Locate the cell with the specified text and output its [x, y] center coordinate. 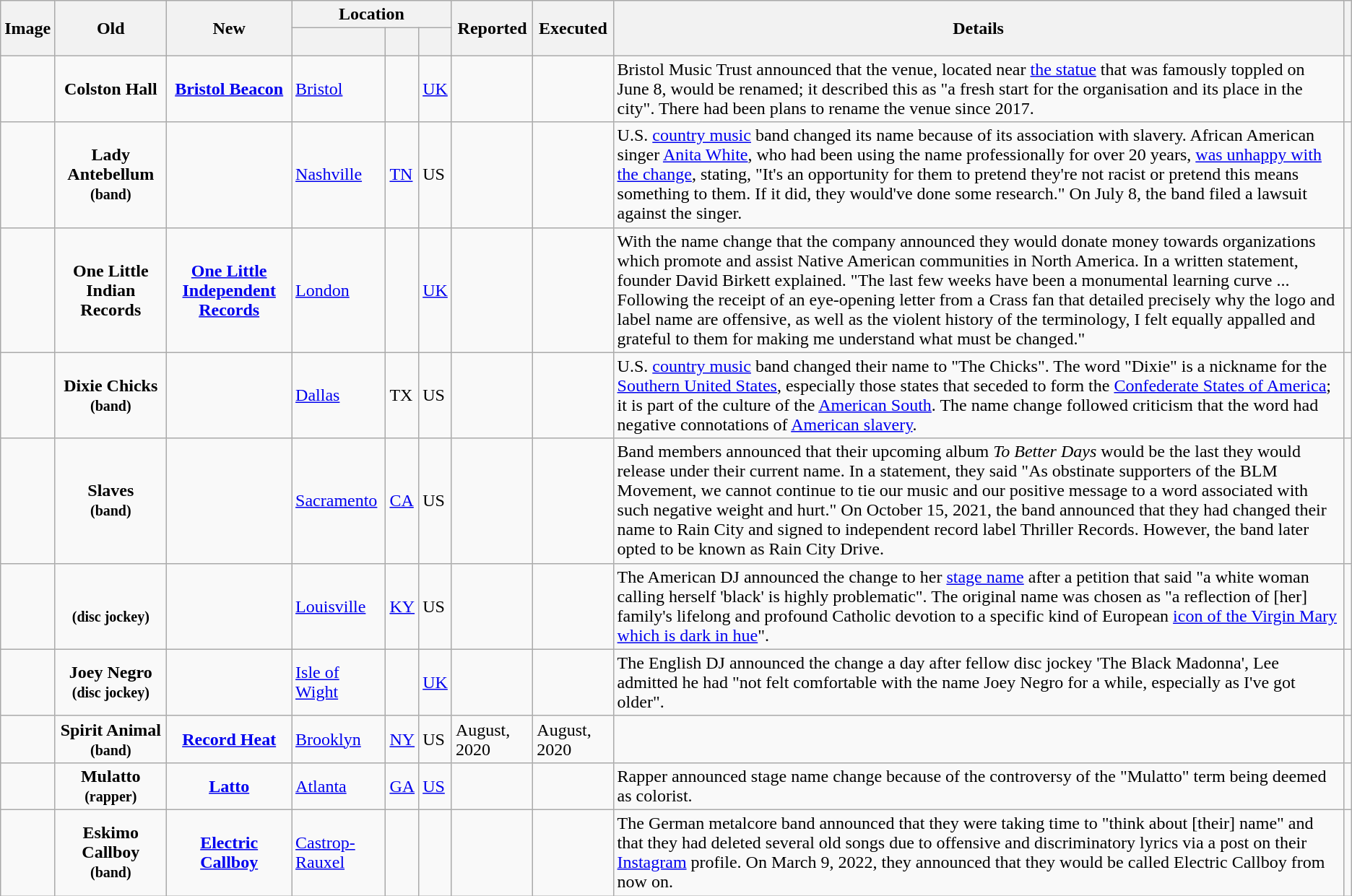
NY [402, 739]
Castrop-Rauxel [339, 852]
Lady Antebellum(band) [111, 175]
Location [372, 14]
Reported [492, 28]
Bristol [339, 89]
Bristol Beacon [230, 89]
Sacramento [339, 501]
Record Heat [230, 739]
Slaves(band) [111, 501]
Mulatto(rapper) [111, 786]
London [339, 290]
Dixie Chicks(band) [111, 396]
One Little Independent Records [230, 290]
Joey Negro(disc jockey) [111, 682]
Brooklyn [339, 739]
Nashville [339, 175]
One Little Indian Records [111, 290]
Atlanta [339, 786]
Dallas [339, 396]
Isle of Wight [339, 682]
TN [402, 175]
KY [402, 606]
Eskimo Callboy(band) [111, 852]
GA [402, 786]
Spirit Animal(band) [111, 739]
Rapper announced stage name change because of the controversy of the "Mulatto" term being deemed as colorist. [978, 786]
(disc jockey) [111, 606]
Old [111, 28]
CA [402, 501]
New [230, 28]
Latto [230, 786]
Details [978, 28]
Electric Callboy [230, 852]
Colston Hall [111, 89]
TX [402, 396]
Image [27, 28]
Louisville [339, 606]
Executed [573, 28]
